Scan for the cell matching the given text and deliver its [x, y] coordinate at center. 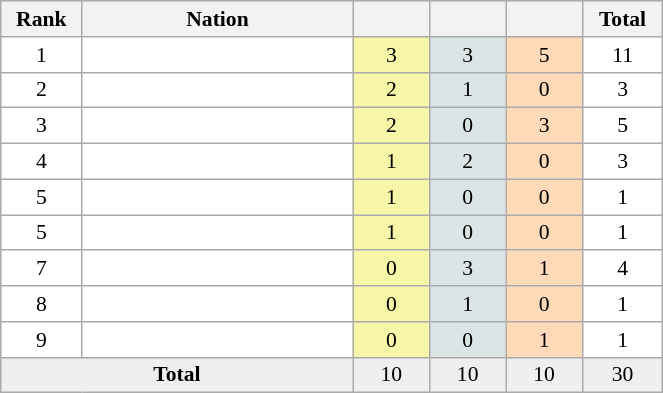
9 [42, 340]
11 [622, 55]
8 [42, 304]
Rank [42, 19]
7 [42, 269]
30 [622, 375]
Nation [218, 19]
